Identify which cell holds the provided text, then report its [x, y] central coordinate. 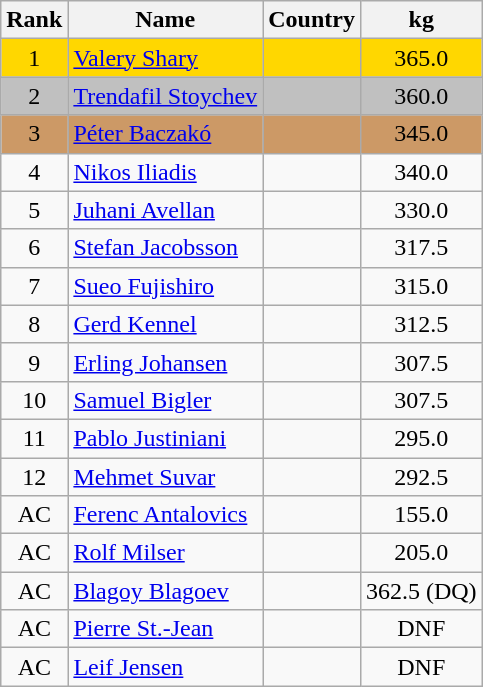
Péter Baczakó [166, 134]
330.0 [421, 210]
Leif Jensen [166, 667]
2 [34, 96]
360.0 [421, 96]
8 [34, 324]
9 [34, 362]
5 [34, 210]
Mehmet Suvar [166, 477]
Country [312, 20]
7 [34, 286]
6 [34, 248]
Stefan Jacobsson [166, 248]
Valery Shary [166, 58]
Pablo Justiniani [166, 438]
Nikos Iliadis [166, 172]
Rolf Milser [166, 553]
3 [34, 134]
Trendafil Stoychev [166, 96]
Pierre St.-Jean [166, 629]
1 [34, 58]
362.5 (DQ) [421, 591]
10 [34, 400]
kg [421, 20]
365.0 [421, 58]
Samuel Bigler [166, 400]
Ferenc Antalovics [166, 515]
11 [34, 438]
Juhani Avellan [166, 210]
155.0 [421, 515]
Erling Johansen [166, 362]
315.0 [421, 286]
Blagoy Blagoev [166, 591]
4 [34, 172]
Sueo Fujishiro [166, 286]
317.5 [421, 248]
Rank [34, 20]
345.0 [421, 134]
292.5 [421, 477]
340.0 [421, 172]
312.5 [421, 324]
12 [34, 477]
205.0 [421, 553]
295.0 [421, 438]
Name [166, 20]
Gerd Kennel [166, 324]
